Search for the cell housing the specified text and yield its (x, y) center coordinate. 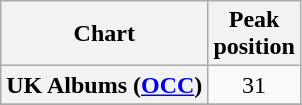
UK Albums (OCC) (104, 85)
Peakposition (254, 34)
31 (254, 85)
Chart (104, 34)
